From the cell containing the given text, extract its center point as [X, Y] coordinate. 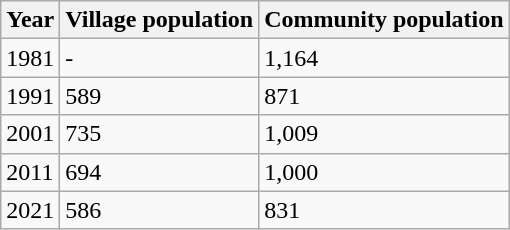
2011 [30, 172]
2021 [30, 210]
Village population [160, 20]
1991 [30, 96]
735 [160, 134]
589 [160, 96]
1,164 [384, 58]
2001 [30, 134]
- [160, 58]
1,000 [384, 172]
586 [160, 210]
Community population [384, 20]
694 [160, 172]
871 [384, 96]
Year [30, 20]
831 [384, 210]
1981 [30, 58]
1,009 [384, 134]
